Find where the given text appears and provide that cell's center as (x, y) coordinate. 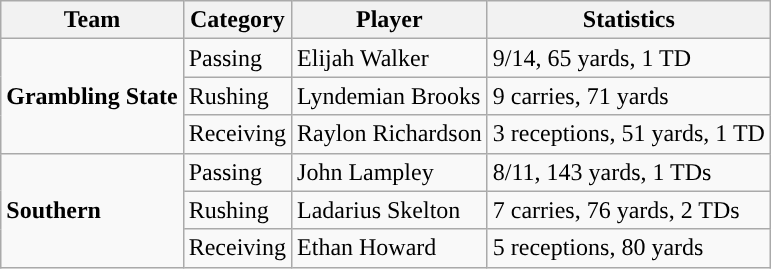
Team (92, 20)
Ladarius Skelton (390, 210)
Ethan Howard (390, 248)
Raylon Richardson (390, 134)
5 receptions, 80 yards (628, 248)
8/11, 143 yards, 1 TDs (628, 172)
Player (390, 20)
Category (237, 20)
7 carries, 76 yards, 2 TDs (628, 210)
Elijah Walker (390, 58)
9/14, 65 yards, 1 TD (628, 58)
Grambling State (92, 96)
Lyndemian Brooks (390, 96)
Southern (92, 210)
Statistics (628, 20)
9 carries, 71 yards (628, 96)
John Lampley (390, 172)
3 receptions, 51 yards, 1 TD (628, 134)
